From the cell containing the given text, extract its center point as [X, Y] coordinate. 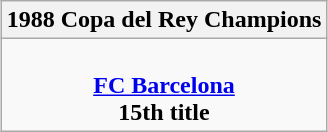
FC Barcelona 15th title [164, 85]
1988 Copa del Rey Champions [164, 20]
